Output the (x, y) coordinate of the center of the cell containing the given text.  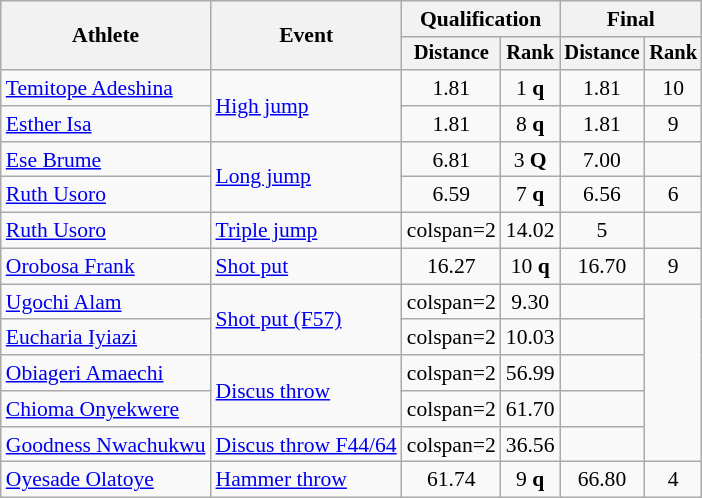
Event (306, 36)
5 (602, 231)
9 q (530, 480)
Eucharia Iyiazi (106, 338)
6.59 (452, 195)
8 q (530, 124)
Final (631, 19)
6.81 (452, 160)
Discus throw (306, 390)
9.30 (530, 302)
1 q (530, 88)
Shot put (F57) (306, 320)
Temitope Adeshina (106, 88)
Long jump (306, 178)
Shot put (306, 267)
Esther Isa (106, 124)
Hammer throw (306, 480)
6.56 (602, 195)
61.74 (452, 480)
Ugochi Alam (106, 302)
14.02 (530, 231)
36.56 (530, 445)
3 Q (530, 160)
16.70 (602, 267)
10.03 (530, 338)
Qualification (481, 19)
10 q (530, 267)
10 (673, 88)
56.99 (530, 373)
66.80 (602, 480)
Obiageri Amaechi (106, 373)
61.70 (530, 409)
Discus throw F44/64 (306, 445)
Chioma Onyekwere (106, 409)
High jump (306, 106)
4 (673, 480)
7.00 (602, 160)
7 q (530, 195)
Triple jump (306, 231)
Ese Brume (106, 160)
Oyesade Olatoye (106, 480)
Athlete (106, 36)
Orobosa Frank (106, 267)
16.27 (452, 267)
Goodness Nwachukwu (106, 445)
6 (673, 195)
